Extract the [x, y] coordinate from the center of the cell holding the provided text.  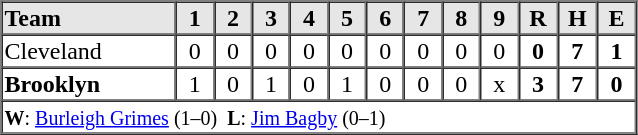
H [578, 18]
2 [233, 18]
6 [385, 18]
x [499, 84]
Cleveland [89, 50]
W: Burleigh Grimes (1–0) L: Jim Bagby (0–1) [319, 116]
Brooklyn [89, 84]
E [616, 18]
4 [309, 18]
9 [499, 18]
Team [89, 18]
R [538, 18]
5 [347, 18]
8 [461, 18]
